Scan for the cell matching the given text and deliver its [X, Y] coordinate at center. 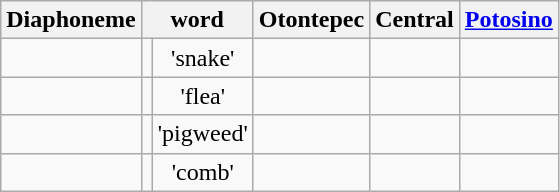
Otontepec [311, 20]
'flea' [202, 96]
'snake' [202, 58]
Diaphoneme [71, 20]
word [197, 20]
Central [415, 20]
'comb' [202, 172]
'pigweed' [202, 134]
Potosino [508, 20]
